Scan for the cell matching the given text and deliver its [x, y] coordinate at center. 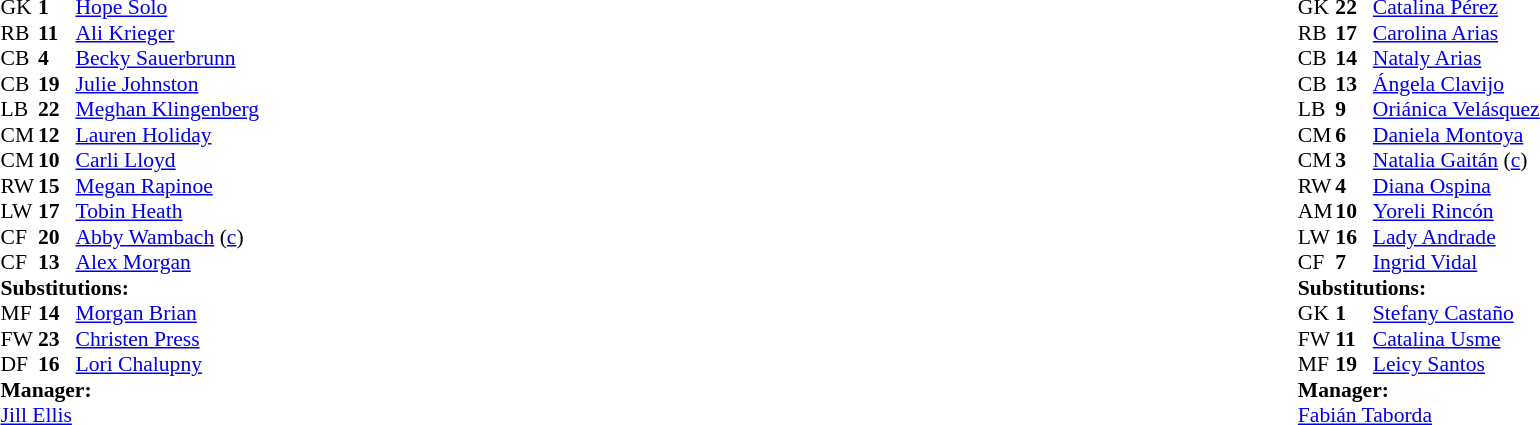
Lady Andrade [1456, 237]
AM [1317, 211]
7 [1354, 263]
12 [57, 135]
9 [1354, 109]
Lauren Holiday [168, 135]
Nataly Arias [1456, 59]
Stefany Castaño [1456, 313]
15 [57, 186]
Oriánica Velásquez [1456, 109]
23 [57, 339]
Leicy Santos [1456, 365]
Abby Wambach (c) [168, 237]
Yoreli Rincón [1456, 211]
Ingrid Vidal [1456, 263]
Becky Sauerbrunn [168, 59]
22 [57, 109]
1 [1354, 313]
Alex Morgan [168, 263]
Daniela Montoya [1456, 135]
Christen Press [168, 339]
Tobin Heath [168, 211]
6 [1354, 135]
Diana Ospina [1456, 186]
Julie Johnston [168, 84]
GK [1317, 313]
Ángela Clavijo [1456, 84]
Morgan Brian [168, 313]
Meghan Klingenberg [168, 109]
Lori Chalupny [168, 365]
DF [19, 365]
3 [1354, 161]
Natalia Gaitán (c) [1456, 161]
Carolina Arias [1456, 33]
Ali Krieger [168, 33]
Megan Rapinoe [168, 186]
20 [57, 237]
Catalina Usme [1456, 339]
Carli Lloyd [168, 161]
